Return the (x, y) coordinate for the center point of the cell that contains the specified text.  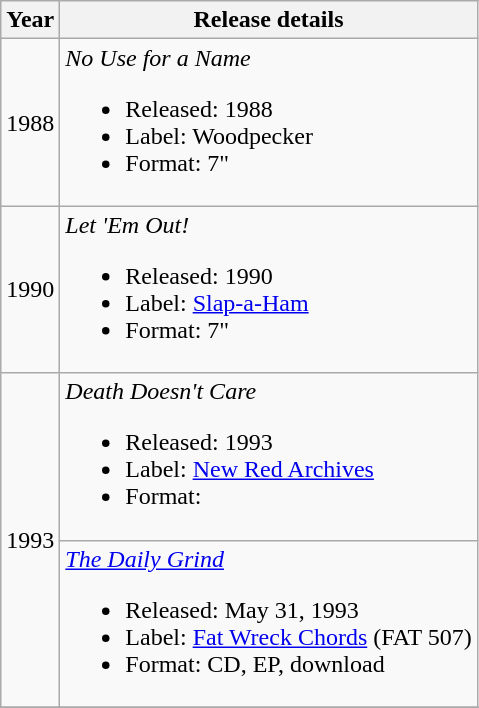
Release details (268, 20)
Year (30, 20)
1988 (30, 122)
Death Doesn't CareReleased: 1993Label: New Red ArchivesFormat: (268, 456)
Let 'Em Out!Released: 1990Label: Slap-a-HamFormat: 7" (268, 290)
No Use for a NameReleased: 1988Label: WoodpeckerFormat: 7" (268, 122)
1990 (30, 290)
The Daily GrindReleased: May 31, 1993Label: Fat Wreck Chords (FAT 507)Format: CD, EP, download (268, 624)
1993 (30, 540)
